Capture the cell that displays the provided text and extract its (X, Y) central coordinate. 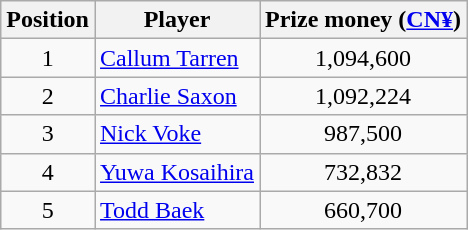
Nick Voke (176, 134)
732,832 (364, 172)
1,094,600 (364, 58)
Prize money (CN¥) (364, 20)
1 (48, 58)
2 (48, 96)
Callum Tarren (176, 58)
Player (176, 20)
660,700 (364, 210)
3 (48, 134)
1,092,224 (364, 96)
987,500 (364, 134)
Yuwa Kosaihira (176, 172)
Todd Baek (176, 210)
Position (48, 20)
5 (48, 210)
4 (48, 172)
Charlie Saxon (176, 96)
